Provide the [X, Y] coordinate of the cell's center where the given text is located.  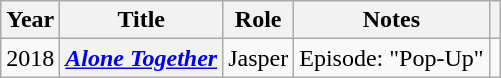
Notes [392, 20]
Role [258, 20]
Year [30, 20]
Episode: "Pop-Up" [392, 58]
Title [142, 20]
Jasper [258, 58]
Alone Together [142, 58]
2018 [30, 58]
